Return (x, y) of the center of cell containing provided text 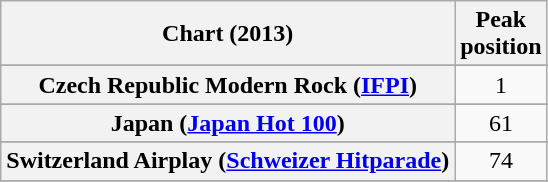
Peakposition (501, 34)
Japan (Japan Hot 100) (228, 123)
74 (501, 161)
Chart (2013) (228, 34)
1 (501, 85)
Switzerland Airplay (Schweizer Hitparade) (228, 161)
Czech Republic Modern Rock (IFPI) (228, 85)
61 (501, 123)
